For the text-containing cell, return its midpoint in (x, y) coordinate format. 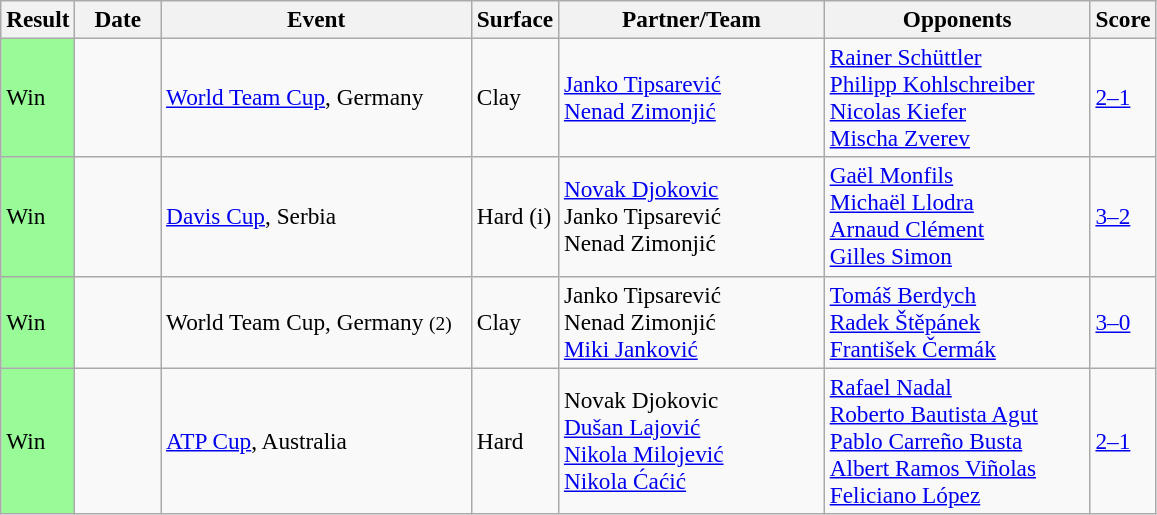
Janko Tipsarević Nenad Zimonjić (692, 98)
Surface (514, 19)
Rafael Nadal Roberto Bautista Agut Pablo Carreño Busta Albert Ramos Viñolas Feliciano López (957, 440)
Davis Cup, Serbia (316, 216)
Rainer Schüttler Philipp Kohlschreiber Nicolas Kiefer Mischa Zverev (957, 98)
3–0 (1123, 322)
World Team Cup, Germany (316, 98)
Janko Tipsarević Nenad Zimonjić Miki Janković (692, 322)
Partner/Team (692, 19)
Gaël Monfils Michaël Llodra Arnaud Clément Gilles Simon (957, 216)
World Team Cup, Germany (2) (316, 322)
Hard (514, 440)
Opponents (957, 19)
Result (38, 19)
ATP Cup, Australia (316, 440)
3–2 (1123, 216)
Novak Djokovic Janko Tipsarević Nenad Zimonjić (692, 216)
Hard (i) (514, 216)
Date (118, 19)
Score (1123, 19)
Novak Djokovic Dušan Lajović Nikola Milojević Nikola Ćaćić (692, 440)
Event (316, 19)
Tomáš Berdych Radek Štěpánek František Čermák (957, 322)
